Output the (X, Y) coordinate of the center of the cell containing the given text.  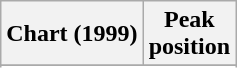
Peak position (189, 34)
Chart (1999) (72, 34)
